Return the (x, y) coordinate for the center point of the cell that contains the specified text.  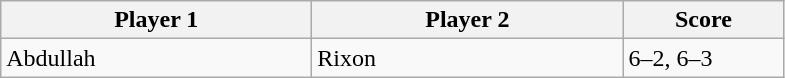
Score (704, 20)
Rixon (468, 58)
Abdullah (156, 58)
6–2, 6–3 (704, 58)
Player 2 (468, 20)
Player 1 (156, 20)
